Provide the (x, y) coordinate of the cell's center where the given text is located.  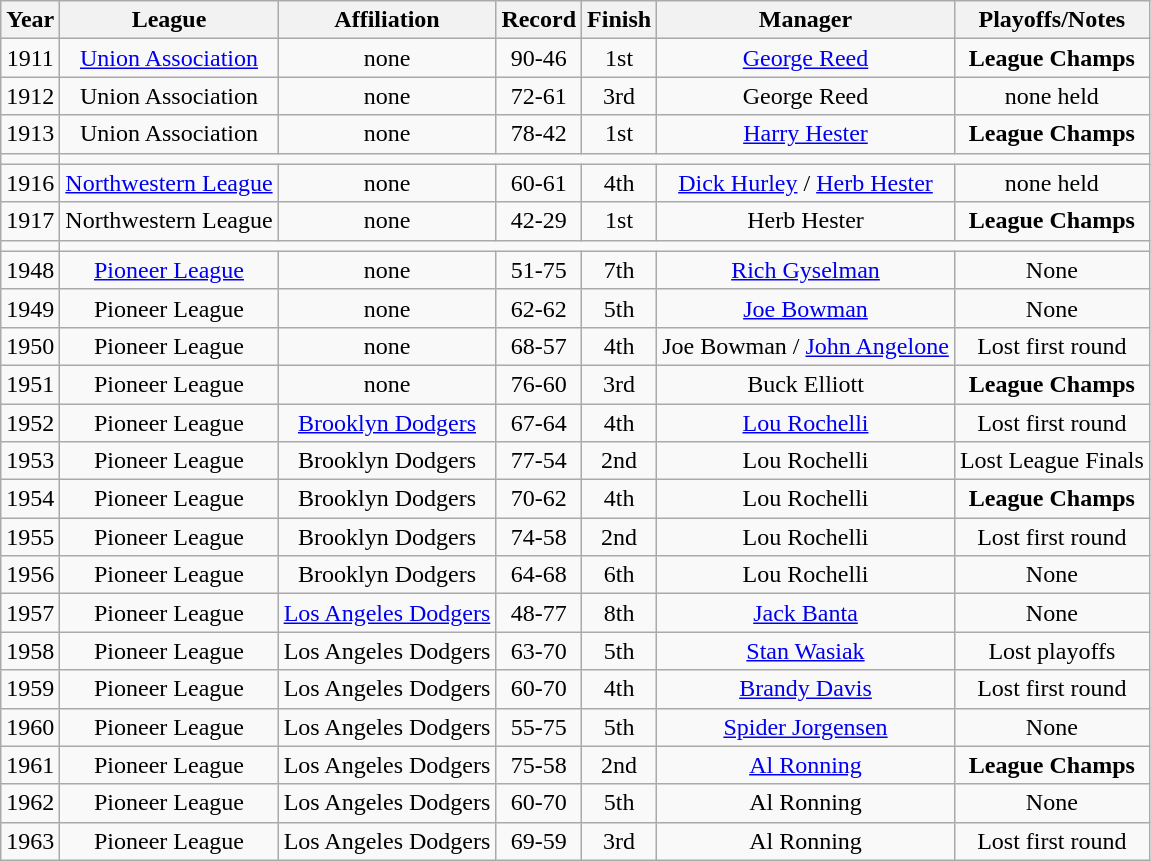
Harry Hester (806, 134)
1953 (30, 461)
1958 (30, 651)
72-61 (539, 96)
6th (620, 575)
51-75 (539, 270)
Spider Jorgensen (806, 727)
Lost League Finals (1052, 461)
Rich Gyselman (806, 270)
67-64 (539, 423)
Joe Bowman (806, 308)
78-42 (539, 134)
64-68 (539, 575)
1954 (30, 499)
Year (30, 20)
Brandy Davis (806, 689)
60-61 (539, 183)
1917 (30, 221)
1913 (30, 134)
1957 (30, 613)
Dick Hurley / Herb Hester (806, 183)
Buck Elliott (806, 384)
Herb Hester (806, 221)
70-62 (539, 499)
63-70 (539, 651)
1949 (30, 308)
75-58 (539, 765)
69-59 (539, 841)
Affiliation (387, 20)
Jack Banta (806, 613)
1948 (30, 270)
Joe Bowman / John Angelone (806, 346)
62-62 (539, 308)
1955 (30, 537)
76-60 (539, 384)
League (169, 20)
Finish (620, 20)
1951 (30, 384)
1959 (30, 689)
8th (620, 613)
77-54 (539, 461)
Manager (806, 20)
1962 (30, 803)
68-57 (539, 346)
1961 (30, 765)
90-46 (539, 58)
1916 (30, 183)
Playoffs/Notes (1052, 20)
1911 (30, 58)
48-77 (539, 613)
42-29 (539, 221)
1963 (30, 841)
1960 (30, 727)
Record (539, 20)
Lost playoffs (1052, 651)
1950 (30, 346)
Stan Wasiak (806, 651)
1952 (30, 423)
55-75 (539, 727)
7th (620, 270)
74-58 (539, 537)
1956 (30, 575)
1912 (30, 96)
